Find where the given text appears and provide that cell's center as [x, y] coordinate. 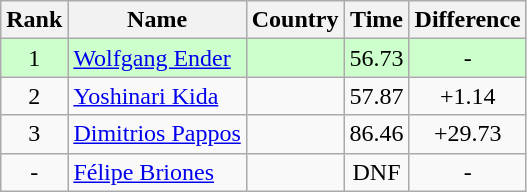
Félipe Briones [157, 172]
1 [34, 58]
57.87 [376, 96]
Time [376, 20]
DNF [376, 172]
Name [157, 20]
3 [34, 134]
+1.14 [468, 96]
Yoshinari Kida [157, 96]
Country [295, 20]
2 [34, 96]
Wolfgang Ender [157, 58]
56.73 [376, 58]
Rank [34, 20]
86.46 [376, 134]
+29.73 [468, 134]
Dimitrios Pappos [157, 134]
Difference [468, 20]
